Capture the cell that displays the provided text and extract its [X, Y] central coordinate. 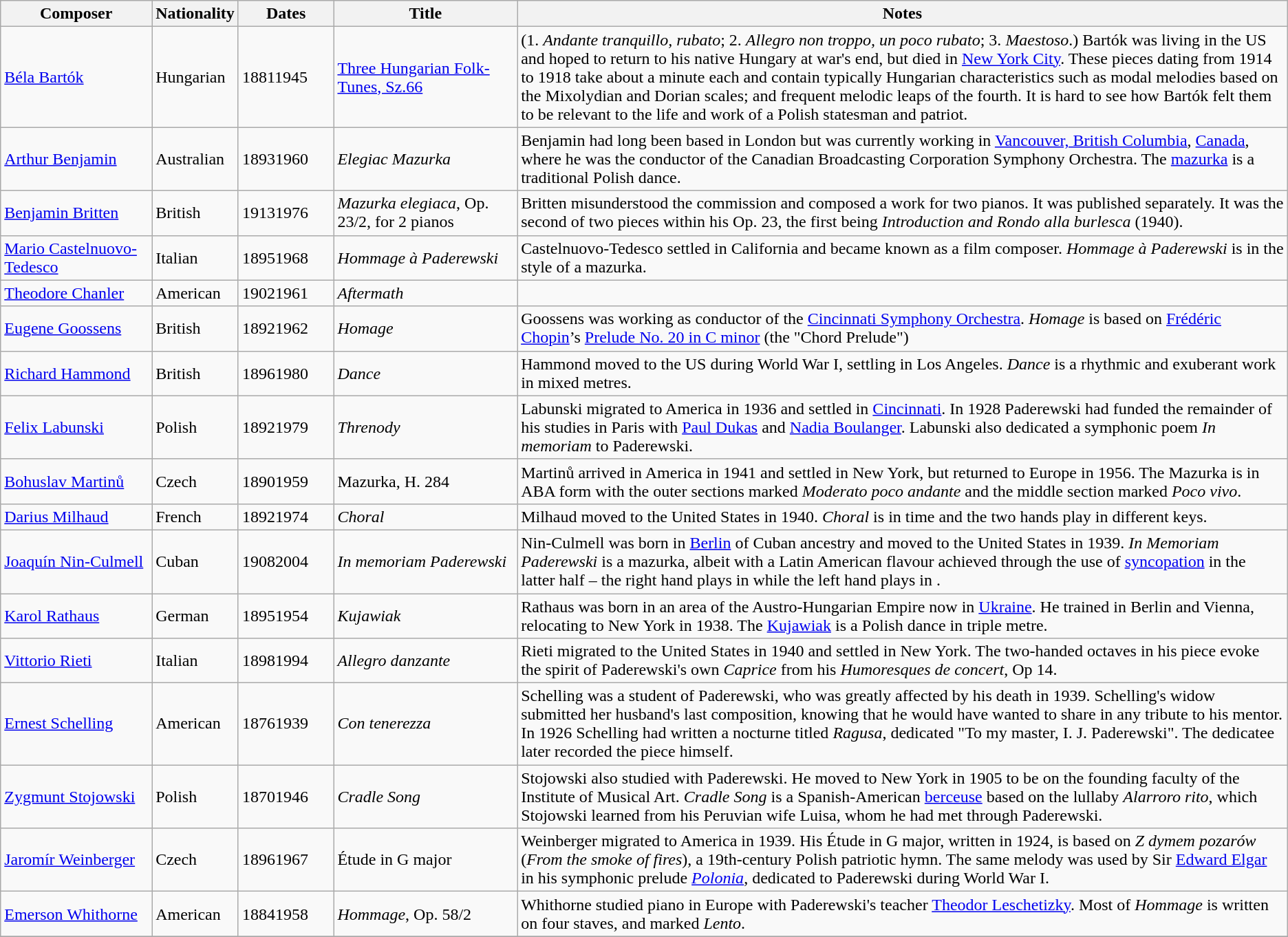
Homage [425, 329]
18921962 [286, 329]
Eugene Goossens [76, 329]
Bohuslav Martinů [76, 482]
18931960 [286, 159]
Theodore Chanler [76, 293]
Elegiac Mazurka [425, 159]
18701946 [286, 797]
Kujawiak [425, 615]
Cuban [195, 561]
Arthur Benjamin [76, 159]
Hungarian [195, 77]
Castelnuovo-Tedesco settled in California and became known as a film composer. Hommage à Paderewski is in the style of a mazurka. [903, 257]
18961967 [286, 860]
Felix Labunski [76, 427]
Whithorne studied piano in Europe with Paderewski's teacher Theodor Leschetizky. Most of Hommage is written on four staves, and marked Lento. [903, 914]
Mazurka, H. 284 [425, 482]
18921974 [286, 517]
18901959 [286, 482]
Australian [195, 159]
Zygmunt Stojowski [76, 797]
Milhaud moved to the United States in 1940. Choral is in time and the two hands play in different keys. [903, 517]
18961980 [286, 373]
Hommage à Paderewski [425, 257]
Composer [76, 14]
19082004 [286, 561]
Aftermath [425, 293]
Béla Bartók [76, 77]
18981994 [286, 660]
18951968 [286, 257]
Emerson Whithorne [76, 914]
German [195, 615]
Nationality [195, 14]
Cradle Song [425, 797]
Con tenerezza [425, 724]
Hommage, Op. 58/2 [425, 914]
19021961 [286, 293]
18761939 [286, 724]
18811945 [286, 77]
Jaromír Weinberger [76, 860]
Dates [286, 14]
Title [425, 14]
Richard Hammond [76, 373]
18841958 [286, 914]
Notes [903, 14]
Threnody [425, 427]
Hammond moved to the US during World War I, settling in Los Angeles. Dance is a rhythmic and exuberant work in mixed metres. [903, 373]
In memoriam Paderewski [425, 561]
Three Hungarian Folk-Tunes, Sz.66 [425, 77]
Étude in G major [425, 860]
French [195, 517]
Vittorio Rieti [76, 660]
Ernest Schelling [76, 724]
Dance [425, 373]
Darius Milhaud [76, 517]
18951954 [286, 615]
Choral [425, 517]
Joaquín Nin-Culmell [76, 561]
18921979 [286, 427]
Mazurka elegiaca, Op. 23/2, for 2 pianos [425, 213]
Karol Rathaus [76, 615]
Benjamin Britten [76, 213]
Mario Castelnuovo-Tedesco [76, 257]
19131976 [286, 213]
Allegro danzante [425, 660]
